Find where the given text appears and provide that cell's center as (X, Y) coordinate. 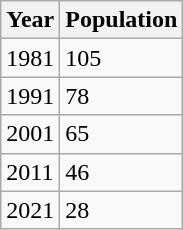
1991 (30, 96)
Population (122, 20)
105 (122, 58)
2011 (30, 172)
2001 (30, 134)
65 (122, 134)
Year (30, 20)
1981 (30, 58)
78 (122, 96)
46 (122, 172)
28 (122, 210)
2021 (30, 210)
